Return the (X, Y) coordinate for the center point of the cell that contains the specified text.  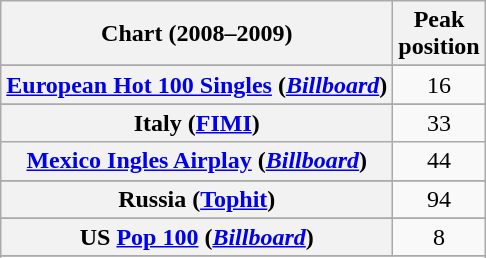
Peakposition (439, 34)
44 (439, 161)
94 (439, 199)
Mexico Ingles Airplay (Billboard) (197, 161)
Chart (2008–2009) (197, 34)
8 (439, 237)
Italy (FIMI) (197, 123)
Russia (Tophit) (197, 199)
33 (439, 123)
European Hot 100 Singles (Billboard) (197, 85)
16 (439, 85)
US Pop 100 (Billboard) (197, 237)
